Pinpoint the cell where the given text exists, returning its [X, Y] midpoint coordinate. 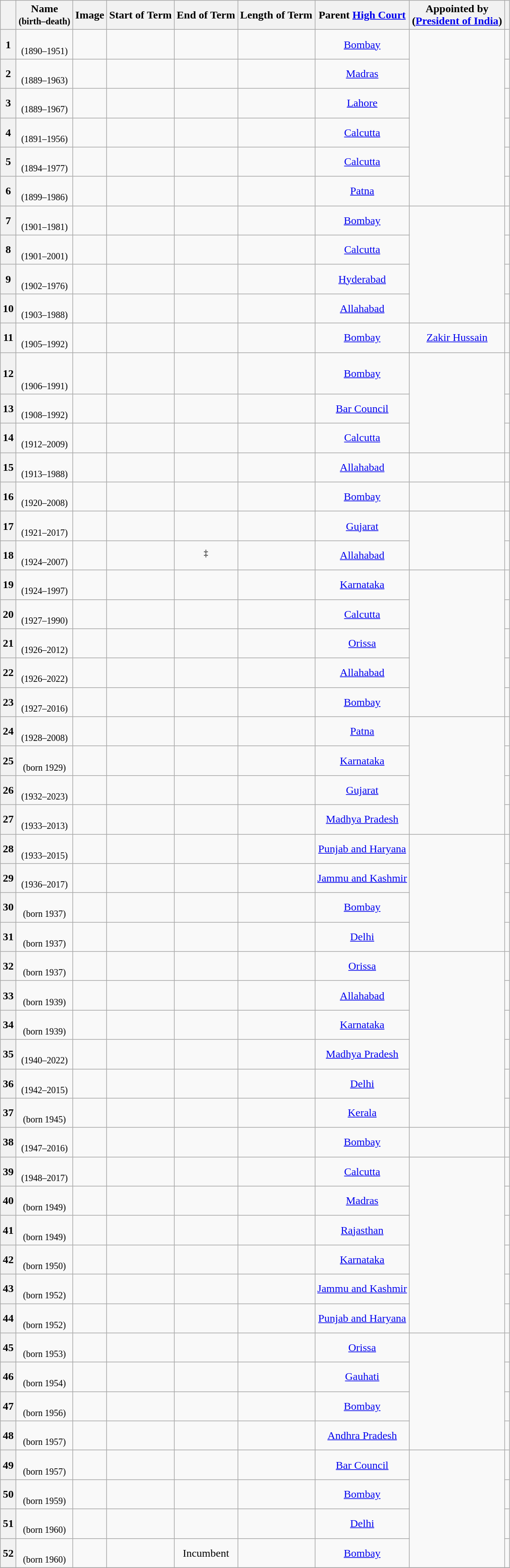
Kerala [362, 1113]
Lahore [362, 103]
(1927–2016) [44, 702]
42 [8, 1259]
39 [8, 1172]
30 [8, 907]
46 [8, 1377]
(1933–2015) [44, 849]
End of Term [206, 15]
(1891–1956) [44, 133]
(1927–1990) [44, 614]
Incumbent [206, 1553]
(1912–2009) [44, 438]
(born 1953) [44, 1347]
38 [8, 1142]
26 [8, 790]
(born 1950) [44, 1259]
48 [8, 1436]
(1920–2008) [44, 497]
2 [8, 74]
50 [8, 1494]
Parent High Court [362, 15]
(born 1929) [44, 760]
6 [8, 191]
(born 1945) [44, 1113]
(1921–2017) [44, 526]
Gauhati [362, 1377]
(1926–2022) [44, 673]
(1924–1997) [44, 584]
33 [8, 996]
32 [8, 966]
22 [8, 673]
45 [8, 1347]
(1928–2008) [44, 731]
(1924–2007) [44, 556]
(1890–1951) [44, 44]
34 [8, 1025]
Zakir Hussain [457, 337]
Image [89, 15]
43 [8, 1289]
(1948–2017) [44, 1172]
(1906–1991) [44, 373]
(born 1954) [44, 1377]
Hyderabad [362, 279]
(born 1956) [44, 1406]
(1947–2016) [44, 1142]
(1889–1967) [44, 103]
49 [8, 1465]
(1913–1988) [44, 467]
19 [8, 584]
51 [8, 1523]
47 [8, 1406]
15 [8, 467]
(1936–2017) [44, 878]
(1926–2012) [44, 643]
(1933–2013) [44, 819]
41 [8, 1230]
9 [8, 279]
Appointed by(President of India) [457, 15]
‡ [206, 556]
7 [8, 220]
8 [8, 250]
Rajasthan [362, 1230]
27 [8, 819]
16 [8, 497]
(1901–1981) [44, 220]
(1889–1963) [44, 74]
18 [8, 556]
1 [8, 44]
28 [8, 849]
11 [8, 337]
37 [8, 1113]
(1905–1992) [44, 337]
20 [8, 614]
24 [8, 731]
Andhra Pradesh [362, 1436]
36 [8, 1083]
Name(birth–death) [44, 15]
4 [8, 133]
29 [8, 878]
(1940–2022) [44, 1054]
3 [8, 103]
5 [8, 161]
35 [8, 1054]
40 [8, 1200]
13 [8, 409]
(1894–1977) [44, 161]
21 [8, 643]
(1942–2015) [44, 1083]
(1902–1976) [44, 279]
Start of Term [140, 15]
10 [8, 308]
(1908–1992) [44, 409]
14 [8, 438]
23 [8, 702]
31 [8, 937]
(1899–1986) [44, 191]
25 [8, 760]
(1903–1988) [44, 308]
(born 1959) [44, 1494]
44 [8, 1318]
(1901–2001) [44, 250]
52 [8, 1553]
Length of Term [276, 15]
(1932–2023) [44, 790]
17 [8, 526]
12 [8, 373]
